Provide the (x, y) coordinate of the cell's center where the given text is located.  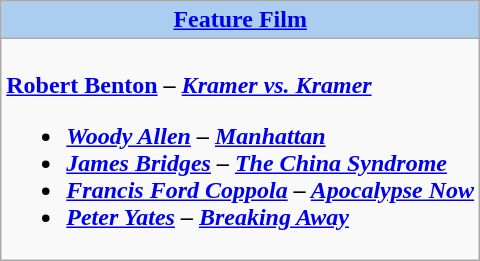
Feature Film (240, 20)
